Output the [X, Y] coordinate of the center of the cell containing the given text.  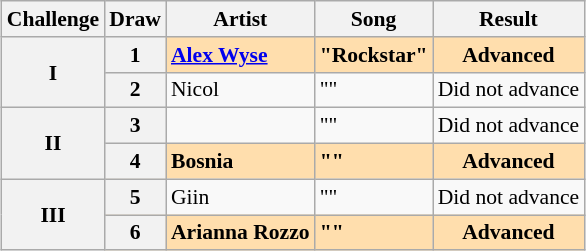
Bosnia [240, 162]
Challenge [53, 19]
Artist [240, 19]
2 [135, 90]
4 [135, 162]
1 [135, 55]
3 [135, 126]
Arianna Rozzo [240, 233]
Alex Wyse [240, 55]
"Rockstar" [374, 55]
6 [135, 233]
II [53, 144]
Nicol [240, 90]
I [53, 72]
5 [135, 197]
Draw [135, 19]
Song [374, 19]
III [53, 214]
Result [509, 19]
Giin [240, 197]
